Identify which cell holds the provided text, then report its [X, Y] central coordinate. 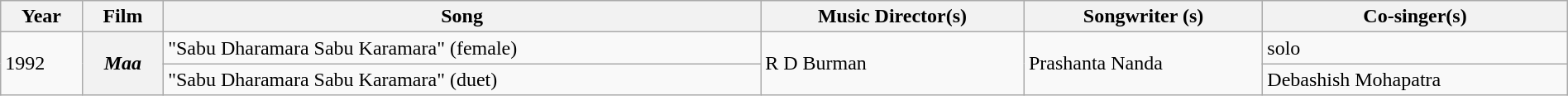
Year [41, 17]
"Sabu Dharamara Sabu Karamara" (female) [462, 48]
Co-singer(s) [1415, 17]
Debashish Mohapatra [1415, 79]
Maa [122, 64]
"Sabu Dharamara Sabu Karamara" (duet) [462, 79]
Film [122, 17]
1992 [41, 64]
Song [462, 17]
solo [1415, 48]
R D Burman [893, 64]
Music Director(s) [893, 17]
Prashanta Nanda [1143, 64]
Songwriter (s) [1143, 17]
